Locate the cell with the specified text and output its [X, Y] center coordinate. 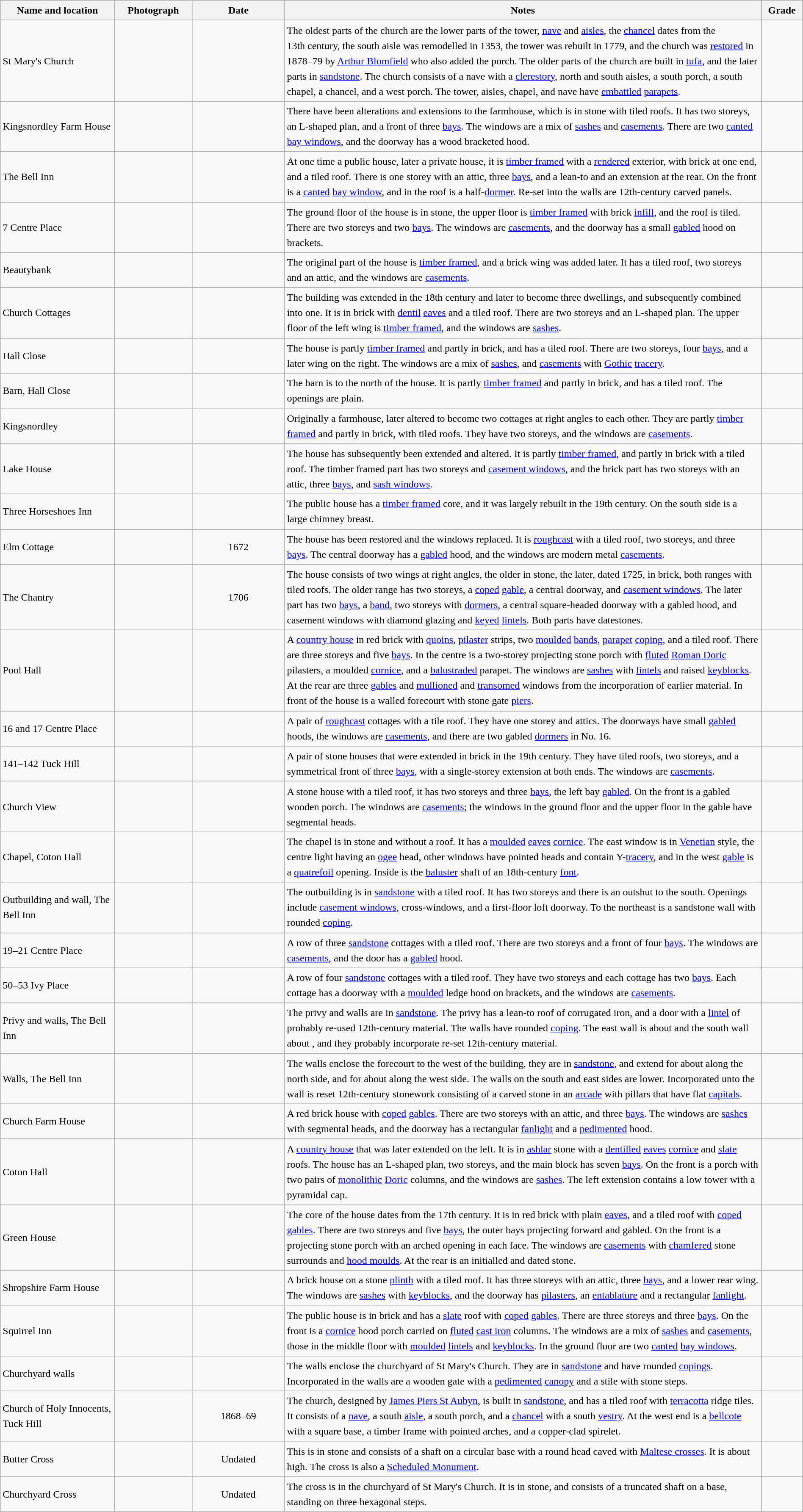
Church of Holy Innocents, Tuck Hill [58, 1416]
7 Centre Place [58, 227]
Hall Close [58, 356]
Photograph [153, 10]
Walls, The Bell Inn [58, 1078]
Chapel, Coton Hall [58, 857]
50–53 Ivy Place [58, 985]
Outbuilding and wall, The Bell Inn [58, 907]
Churchyard Cross [58, 1494]
Pool Hall [58, 671]
Name and location [58, 10]
The cross is in the churchyard of St Mary's Church. It is in stone, and consists of a truncated shaft on a base, standing on three hexagonal steps. [523, 1494]
Privy and walls, The Bell Inn [58, 1028]
Squirrel Inn [58, 1331]
1868–69 [238, 1416]
Coton Hall [58, 1171]
19–21 Centre Place [58, 950]
Church View [58, 806]
Date [238, 10]
The public house has a timber framed core, and it was largely rebuilt in the 19th century. On the south side is a large chimney breast. [523, 512]
141–142 Tuck Hill [58, 764]
Beautybank [58, 270]
The barn is to the north of the house. It is partly timber framed and partly in brick, and has a tiled roof. The openings are plain. [523, 390]
St Mary's Church [58, 61]
16 and 17 Centre Place [58, 728]
Kingsnordley [58, 426]
The Bell Inn [58, 177]
1672 [238, 547]
Three Horseshoes Inn [58, 512]
1706 [238, 597]
Church Cottages [58, 313]
The Chantry [58, 597]
Green House [58, 1238]
Butter Cross [58, 1459]
Barn, Hall Close [58, 390]
Shropshire Farm House [58, 1288]
Elm Cottage [58, 547]
Lake House [58, 468]
Church Farm House [58, 1122]
Kingsnordley Farm House [58, 126]
Notes [523, 10]
Grade [782, 10]
Churchyard walls [58, 1374]
